Detect which cell encompasses the target text, then output its [x, y] center coordinate. 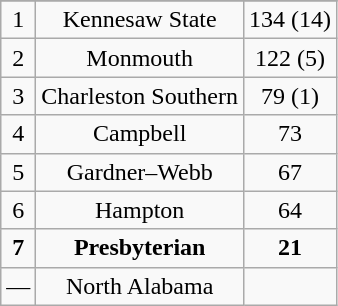
Charleston Southern [140, 96]
Kennesaw State [140, 20]
3 [18, 96]
67 [290, 172]
4 [18, 134]
122 (5) [290, 58]
21 [290, 248]
1 [18, 20]
— [18, 286]
5 [18, 172]
2 [18, 58]
134 (14) [290, 20]
Campbell [140, 134]
Hampton [140, 210]
79 (1) [290, 96]
64 [290, 210]
Gardner–Webb [140, 172]
6 [18, 210]
7 [18, 248]
Presbyterian [140, 248]
Monmouth [140, 58]
73 [290, 134]
North Alabama [140, 286]
